Pinpoint the cell where the given text exists, returning its (x, y) midpoint coordinate. 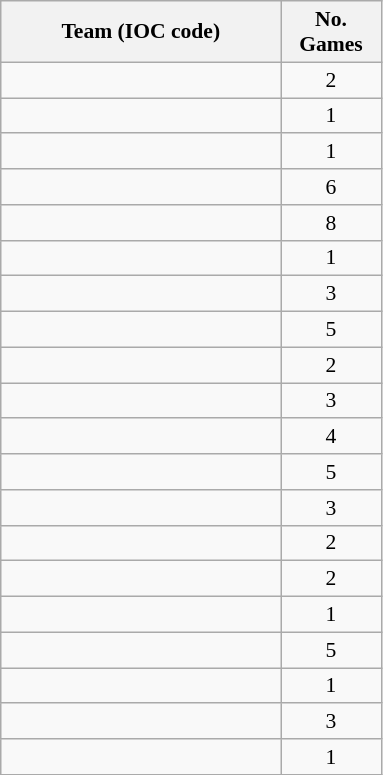
4 (331, 436)
8 (331, 222)
Team (IOC code) (141, 32)
6 (331, 187)
No. Games (331, 32)
